Detect which cell encompasses the target text, then output its (X, Y) center coordinate. 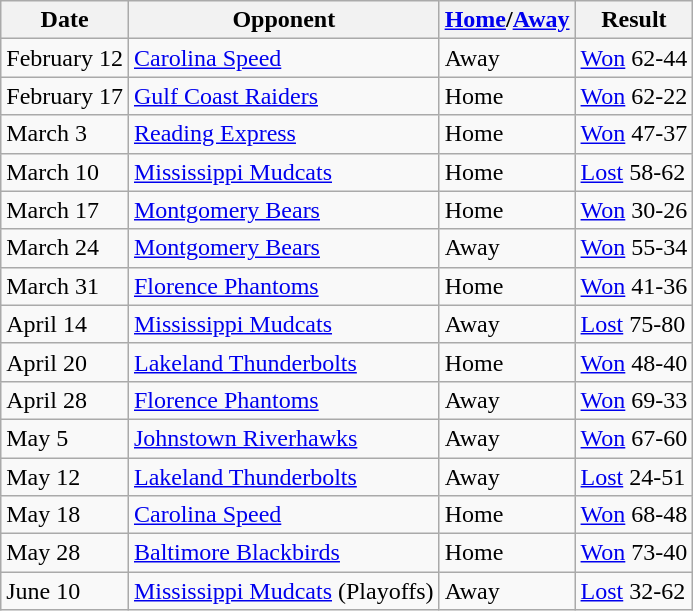
February 17 (65, 96)
Mississippi Mudcats (Playoffs) (284, 591)
Opponent (284, 20)
May 18 (65, 515)
Reading Express (284, 134)
February 12 (65, 58)
Home/Away (507, 20)
Lost 75-80 (634, 324)
Won 62-22 (634, 96)
Lost 58-62 (634, 172)
Gulf Coast Raiders (284, 96)
Won 68-48 (634, 515)
May 28 (65, 553)
April 14 (65, 324)
March 24 (65, 248)
March 17 (65, 210)
Won 30-26 (634, 210)
Won 69-33 (634, 400)
April 28 (65, 400)
April 20 (65, 362)
Baltimore Blackbirds (284, 553)
March 31 (65, 286)
Won 47-37 (634, 134)
May 5 (65, 438)
Johnstown Riverhawks (284, 438)
Won 67-60 (634, 438)
March 10 (65, 172)
Won 41-36 (634, 286)
June 10 (65, 591)
Won 55-34 (634, 248)
Won 62-44 (634, 58)
Date (65, 20)
Won 48-40 (634, 362)
Lost 24-51 (634, 477)
Lost 32-62 (634, 591)
May 12 (65, 477)
Won 73-40 (634, 553)
March 3 (65, 134)
Result (634, 20)
